Identify which cell holds the provided text, then report its (X, Y) central coordinate. 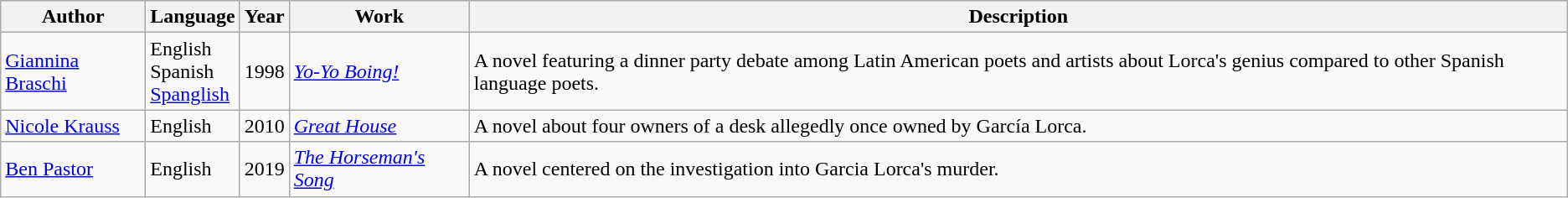
Author (74, 17)
Work (379, 17)
Yo-Yo Boing! (379, 71)
Great House (379, 126)
EnglishSpanishSpanglish (193, 71)
2010 (265, 126)
Description (1019, 17)
Year (265, 17)
1998 (265, 71)
A novel centered on the investigation into Garcia Lorca's murder. (1019, 169)
Language (193, 17)
The Horseman's Song (379, 169)
Giannina Braschi (74, 71)
A novel about four owners of a desk allegedly once owned by García Lorca. (1019, 126)
Nicole Krauss (74, 126)
2019 (265, 169)
Ben Pastor (74, 169)
A novel featuring a dinner party debate among Latin American poets and artists about Lorca's genius compared to other Spanish language poets. (1019, 71)
